Locate the cell with the specified text and output its [x, y] center coordinate. 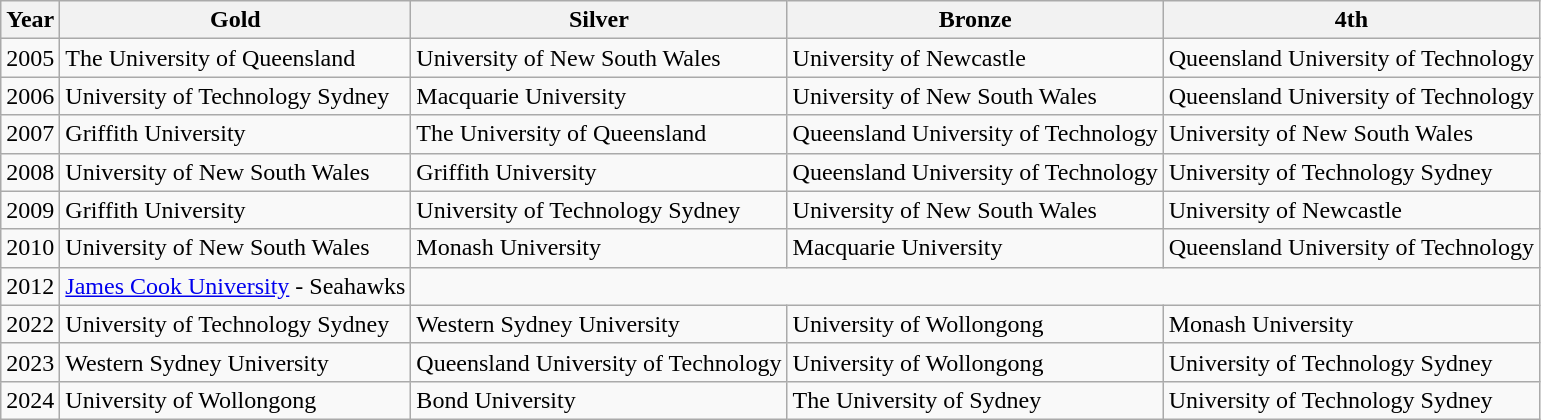
Gold [236, 20]
2022 [30, 324]
2007 [30, 134]
The University of Sydney [975, 400]
Silver [599, 20]
Year [30, 20]
James Cook University - Seahawks [236, 286]
2024 [30, 400]
2009 [30, 210]
2008 [30, 172]
Bronze [975, 20]
2010 [30, 248]
2012 [30, 286]
4th [1351, 20]
Bond University [599, 400]
2005 [30, 58]
2006 [30, 96]
2023 [30, 362]
